Pinpoint the cell where the given text exists, returning its [x, y] midpoint coordinate. 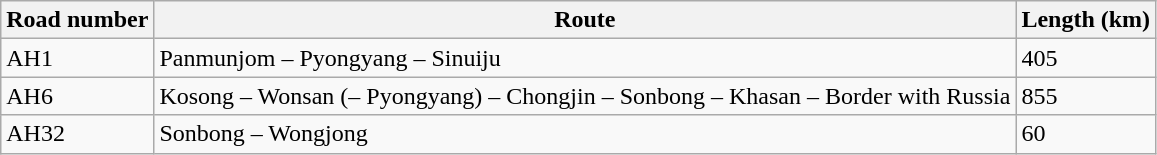
60 [1086, 134]
Road number [78, 20]
AH6 [78, 96]
Length (km) [1086, 20]
Kosong – Wonsan (– Pyongyang) – Chongjin – Sonbong – Khasan – Border with Russia [585, 96]
855 [1086, 96]
Panmunjom – Pyongyang – Sinuiju [585, 58]
AH32 [78, 134]
405 [1086, 58]
Sonbong – Wongjong [585, 134]
AH1 [78, 58]
Route [585, 20]
